Locate the cell with the specified text and output its [x, y] center coordinate. 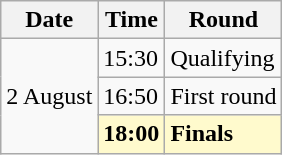
15:30 [132, 58]
First round [224, 96]
18:00 [132, 134]
Round [224, 20]
16:50 [132, 96]
2 August [50, 96]
Time [132, 20]
Finals [224, 134]
Date [50, 20]
Qualifying [224, 58]
